Extract the (X, Y) coordinate from the center of the cell holding the provided text.  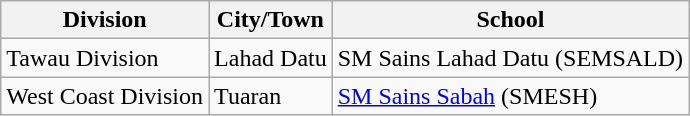
Tuaran (271, 96)
SM Sains Sabah (SMESH) (510, 96)
City/Town (271, 20)
School (510, 20)
Division (105, 20)
West Coast Division (105, 96)
Lahad Datu (271, 58)
SM Sains Lahad Datu (SEMSALD) (510, 58)
Tawau Division (105, 58)
